Find where the given text appears and provide that cell's center as [x, y] coordinate. 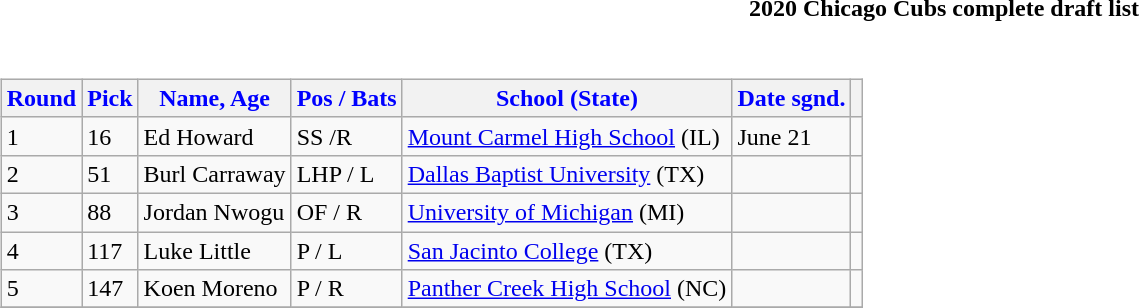
Ed Howard [214, 136]
2 [41, 174]
Pick [110, 98]
1 [41, 136]
San Jacinto College (TX) [567, 251]
5 [41, 289]
Round [41, 98]
SS /R [346, 136]
University of Michigan (MI) [567, 212]
Koen Moreno [214, 289]
147 [110, 289]
16 [110, 136]
P / R [346, 289]
Jordan Nwogu [214, 212]
LHP / L [346, 174]
3 [41, 212]
Burl Carraway [214, 174]
Dallas Baptist University (TX) [567, 174]
OF / R [346, 212]
117 [110, 251]
Date sgnd. [792, 98]
June 21 [792, 136]
Panther Creek High School (NC) [567, 289]
88 [110, 212]
Name, Age [214, 98]
Luke Little [214, 251]
4 [41, 251]
Mount Carmel High School (IL) [567, 136]
51 [110, 174]
P / L [346, 251]
School (State) [567, 98]
Pos / Bats [346, 98]
